Return the [X, Y] coordinate for the center point of the cell that contains the specified text.  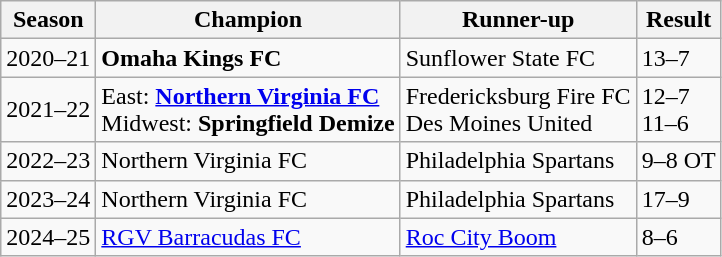
13–7 [678, 58]
2024–25 [48, 237]
Runner-up [518, 20]
Season [48, 20]
Result [678, 20]
RGV Barracudas FC [248, 237]
12–711–6 [678, 110]
Fredericksburg Fire FCDes Moines United [518, 110]
2023–24 [48, 199]
9–8 OT [678, 161]
Omaha Kings FC [248, 58]
2022–23 [48, 161]
Sunflower State FC [518, 58]
2021–22 [48, 110]
Roc City Boom [518, 237]
8–6 [678, 237]
East: Northern Virginia FCMidwest: Springfield Demize [248, 110]
2020–21 [48, 58]
Champion [248, 20]
17–9 [678, 199]
